Identify which cell holds the provided text, then report its (x, y) central coordinate. 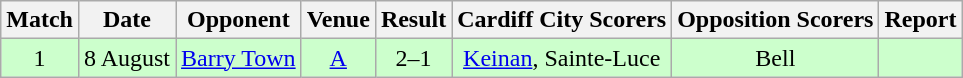
Barry Town (239, 58)
Report (920, 20)
Opposition Scorers (776, 20)
Cardiff City Scorers (562, 20)
Venue (338, 20)
Result (413, 20)
Date (126, 20)
Keinan, Sainte-Luce (562, 58)
A (338, 58)
8 August (126, 58)
2–1 (413, 58)
1 (40, 58)
Opponent (239, 20)
Match (40, 20)
Bell (776, 58)
